Return the [x, y] coordinate for the center point of the cell that contains the specified text.  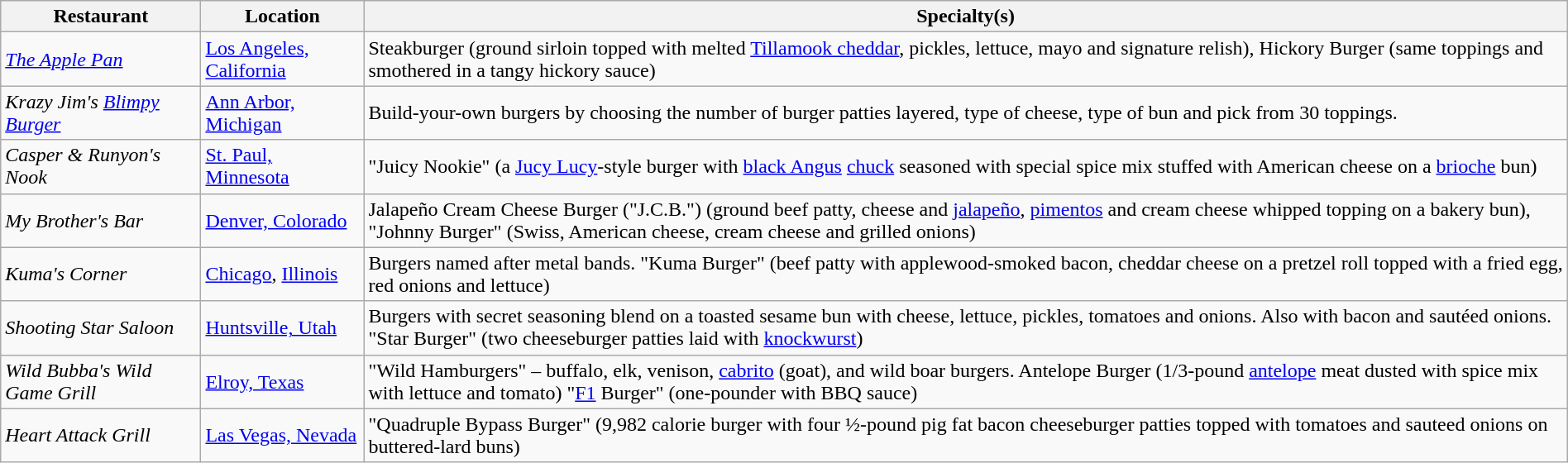
Ann Arbor, Michigan [283, 112]
St. Paul, Minnesota [283, 167]
Location [283, 17]
Wild Bubba's Wild Game Grill [101, 382]
Las Vegas, Nevada [283, 435]
Restaurant [101, 17]
Shooting Star Saloon [101, 327]
Elroy, Texas [283, 382]
Huntsville, Utah [283, 327]
My Brother's Bar [101, 220]
Denver, Colorado [283, 220]
Krazy Jim's Blimpy Burger [101, 112]
Specialty(s) [966, 17]
The Apple Pan [101, 60]
Los Angeles, California [283, 60]
Heart Attack Grill [101, 435]
Build-your-own burgers by choosing the number of burger patties layered, type of cheese, type of bun and pick from 30 toppings. [966, 112]
Casper & Runyon's Nook [101, 167]
"Juicy Nookie" (a Jucy Lucy-style burger with black Angus chuck seasoned with special spice mix stuffed with American cheese on a brioche bun) [966, 167]
Chicago, Illinois [283, 274]
Kuma's Corner [101, 274]
